Scan for the cell matching the given text and deliver its (X, Y) coordinate at center. 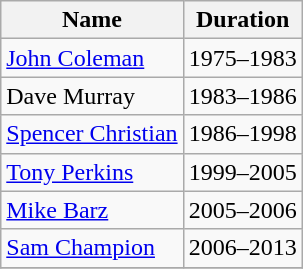
Duration (242, 20)
Sam Champion (92, 248)
2005–2006 (242, 210)
1975–1983 (242, 58)
Tony Perkins (92, 172)
1999–2005 (242, 172)
Spencer Christian (92, 134)
Name (92, 20)
Mike Barz (92, 210)
John Coleman (92, 58)
1986–1998 (242, 134)
1983–1986 (242, 96)
2006–2013 (242, 248)
Dave Murray (92, 96)
